Return (x, y) of the center of cell containing provided text 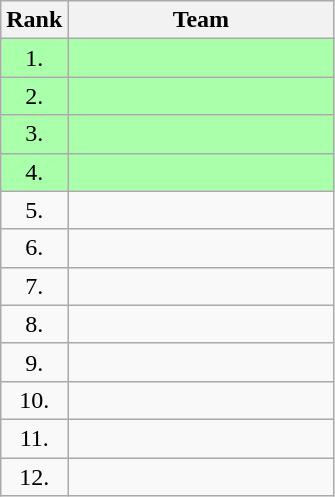
Team (201, 20)
1. (34, 58)
2. (34, 96)
12. (34, 477)
8. (34, 324)
3. (34, 134)
10. (34, 400)
5. (34, 210)
Rank (34, 20)
11. (34, 438)
7. (34, 286)
4. (34, 172)
6. (34, 248)
9. (34, 362)
